For the text-containing cell, return its midpoint in (X, Y) coordinate format. 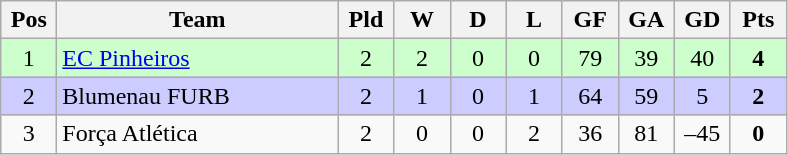
Pts (758, 20)
Força Atlética (198, 134)
W (422, 20)
Pld (366, 20)
39 (646, 58)
3 (29, 134)
4 (758, 58)
64 (590, 96)
D (478, 20)
Pos (29, 20)
GF (590, 20)
5 (702, 96)
GD (702, 20)
–45 (702, 134)
Team (198, 20)
81 (646, 134)
L (534, 20)
79 (590, 58)
36 (590, 134)
40 (702, 58)
GA (646, 20)
EC Pinheiros (198, 58)
Blumenau FURB (198, 96)
59 (646, 96)
